Detect which cell encompasses the target text, then output its (X, Y) center coordinate. 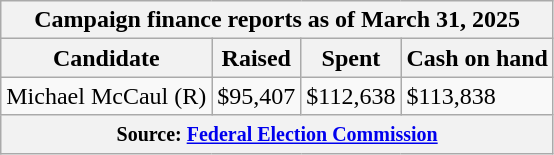
$113,838 (477, 96)
Source: Federal Election Commission (278, 134)
Cash on hand (477, 58)
Candidate (106, 58)
$95,407 (256, 96)
Michael McCaul (R) (106, 96)
Campaign finance reports as of March 31, 2025 (278, 20)
Raised (256, 58)
Spent (351, 58)
$112,638 (351, 96)
